Capture the cell that displays the provided text and extract its (X, Y) central coordinate. 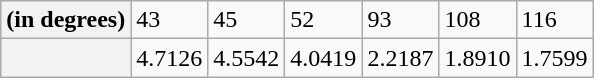
1.8910 (478, 58)
2.2187 (400, 58)
4.0419 (324, 58)
116 (554, 20)
45 (246, 20)
4.7126 (170, 58)
4.5542 (246, 58)
108 (478, 20)
(in degrees) (66, 20)
93 (400, 20)
52 (324, 20)
1.7599 (554, 58)
43 (170, 20)
